Detect which cell encompasses the target text, then output its (X, Y) center coordinate. 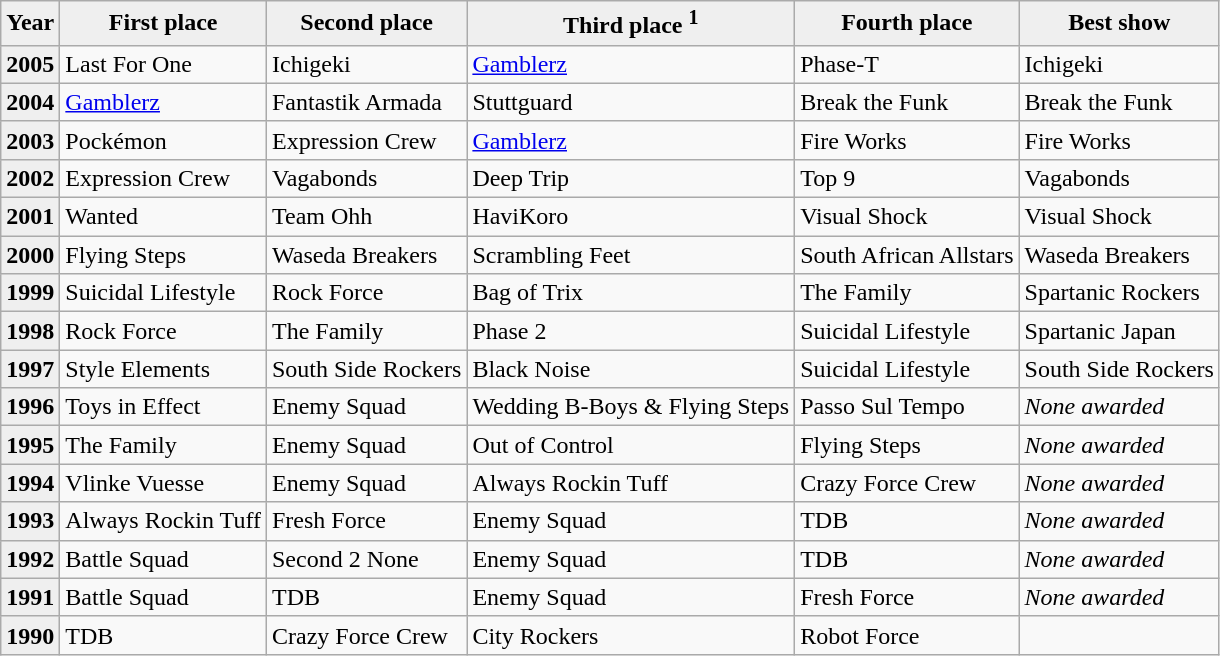
1998 (30, 331)
Vlinke Vuesse (164, 483)
Stuttguard (631, 102)
Spartanic Japan (1119, 331)
Deep Trip (631, 178)
1992 (30, 559)
1997 (30, 369)
Spartanic Rockers (1119, 293)
Bag of Trix (631, 293)
Passo Sul Tempo (907, 407)
Scrambling Feet (631, 255)
Top 9 (907, 178)
2002 (30, 178)
1995 (30, 445)
Last For One (164, 64)
2001 (30, 217)
Best show (1119, 24)
2000 (30, 255)
1994 (30, 483)
2005 (30, 64)
Pockémon (164, 140)
1990 (30, 635)
Third place 1 (631, 24)
Robot Force (907, 635)
Second 2 None (366, 559)
2004 (30, 102)
HaviKoro (631, 217)
1991 (30, 597)
1999 (30, 293)
City Rockers (631, 635)
Second place (366, 24)
First place (164, 24)
2003 (30, 140)
Year (30, 24)
South African Allstars (907, 255)
Fantastik Armada (366, 102)
Black Noise (631, 369)
Phase-T (907, 64)
Wedding B-Boys & Flying Steps (631, 407)
Phase 2 (631, 331)
1996 (30, 407)
1993 (30, 521)
Out of Control (631, 445)
Wanted (164, 217)
Fourth place (907, 24)
Team Ohh (366, 217)
Style Elements (164, 369)
Toys in Effect (164, 407)
